Pinpoint the cell where the given text exists, returning its (x, y) midpoint coordinate. 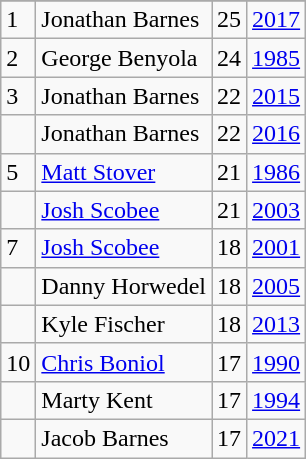
George Benyola (124, 58)
1994 (276, 400)
5 (18, 172)
2003 (276, 210)
2016 (276, 134)
24 (230, 58)
7 (18, 248)
Marty Kent (124, 400)
2001 (276, 248)
2015 (276, 96)
2017 (276, 20)
Jacob Barnes (124, 438)
1985 (276, 58)
Matt Stover (124, 172)
1 (18, 20)
2013 (276, 324)
1986 (276, 172)
10 (18, 362)
2 (18, 58)
25 (230, 20)
2005 (276, 286)
Kyle Fischer (124, 324)
1990 (276, 362)
2021 (276, 438)
3 (18, 96)
Danny Horwedel (124, 286)
Chris Boniol (124, 362)
